From the cell containing the given text, extract its center point as (X, Y) coordinate. 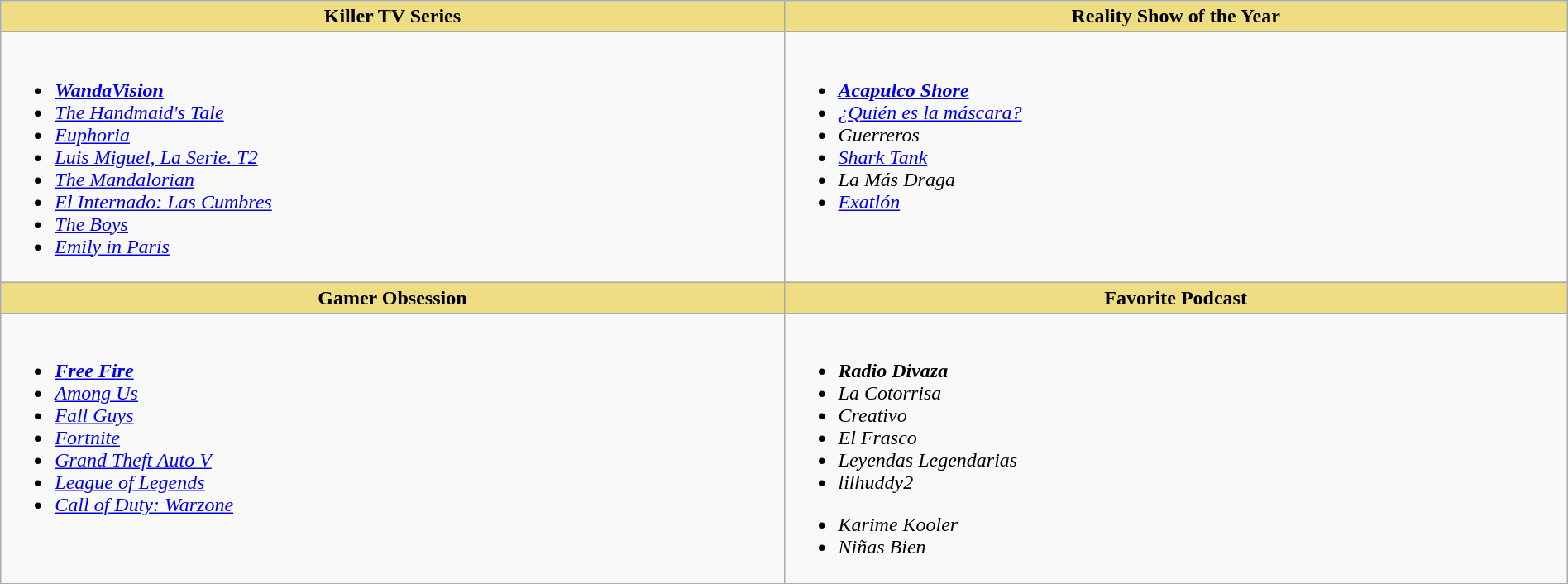
Free FireAmong UsFall GuysFortniteGrand Theft Auto VLeague of LegendsCall of Duty: Warzone (392, 448)
Gamer Obsession (392, 298)
Reality Show of the Year (1176, 17)
WandaVisionThe Handmaid's TaleEuphoriaLuis Miguel, La Serie. T2The MandalorianEl Internado: Las CumbresThe BoysEmily in Paris (392, 157)
Acapulco Shore¿Quién es la máscara?GuerrerosShark TankLa Más DragaExatlón (1176, 157)
Radio DivazaLa CotorrisaCreativoEl FrascoLeyendas Legendariaslilhuddy2Karime KoolerNiñas Bien (1176, 448)
Killer TV Series (392, 17)
Favorite Podcast (1176, 298)
